Output the (x, y) coordinate of the center of the cell containing the given text.  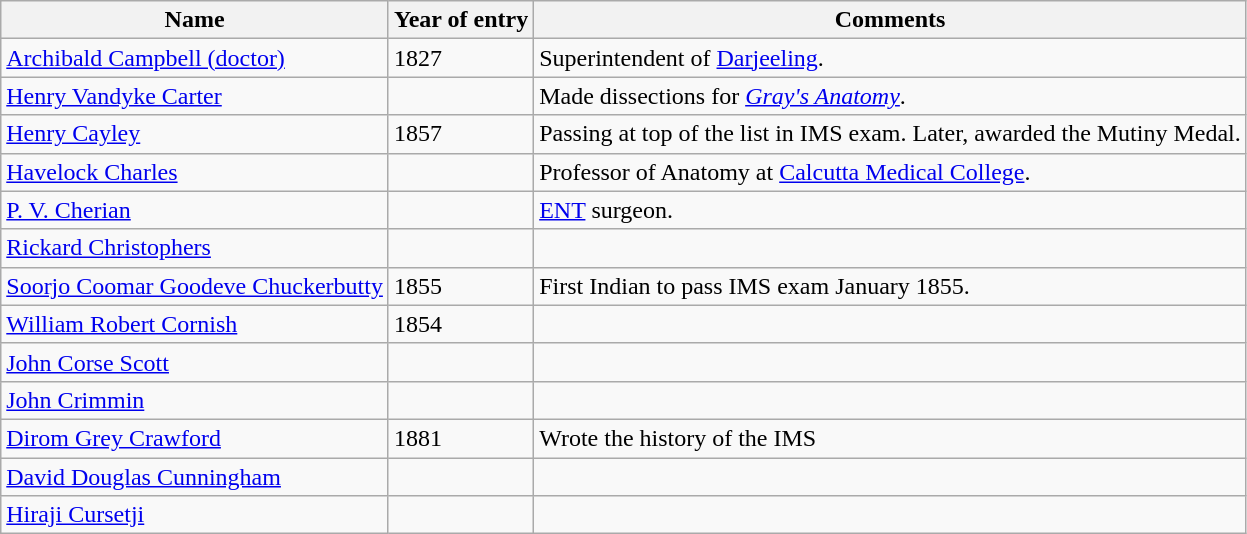
Year of entry (460, 20)
Passing at top of the list in IMS exam. Later, awarded the Mutiny Medal. (890, 134)
John Crimmin (195, 400)
1857 (460, 134)
Professor of Anatomy at Calcutta Medical College. (890, 172)
ENT surgeon. (890, 210)
John Corse Scott (195, 362)
1854 (460, 324)
Name (195, 20)
Archibald Campbell (doctor) (195, 58)
Dirom Grey Crawford (195, 438)
Havelock Charles (195, 172)
Henry Vandyke Carter (195, 96)
Superintendent of Darjeeling. (890, 58)
1827 (460, 58)
Rickard Christophers (195, 248)
David Douglas Cunningham (195, 477)
Hiraji Cursetji (195, 515)
Soorjo Coomar Goodeve Chuckerbutty (195, 286)
Wrote the history of the IMS (890, 438)
1881 (460, 438)
Comments (890, 20)
1855 (460, 286)
Henry Cayley (195, 134)
P. V. Cherian (195, 210)
William Robert Cornish (195, 324)
First Indian to pass IMS exam January 1855. (890, 286)
Made dissections for Gray's Anatomy. (890, 96)
